For the text-containing cell, return its midpoint in (X, Y) coordinate format. 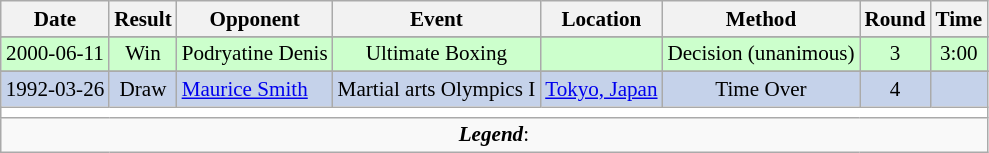
Date (55, 18)
Round (896, 18)
Event (437, 18)
Win (142, 54)
Ultimate Boxing (437, 54)
Maurice Smith (255, 90)
1992-03-26 (55, 90)
Decision (unanimous) (760, 54)
Podryatine Denis (255, 54)
2000-06-11 (55, 54)
Result (142, 18)
3 (896, 54)
Location (601, 18)
Tokyo, Japan (601, 90)
Time (959, 18)
Draw (142, 90)
Martial arts Olympics I (437, 90)
Legend: (494, 134)
3:00 (959, 54)
Time Over (760, 90)
4 (896, 90)
Opponent (255, 18)
Method (760, 18)
